Return the [x, y] coordinate for the center point of the cell that contains the specified text.  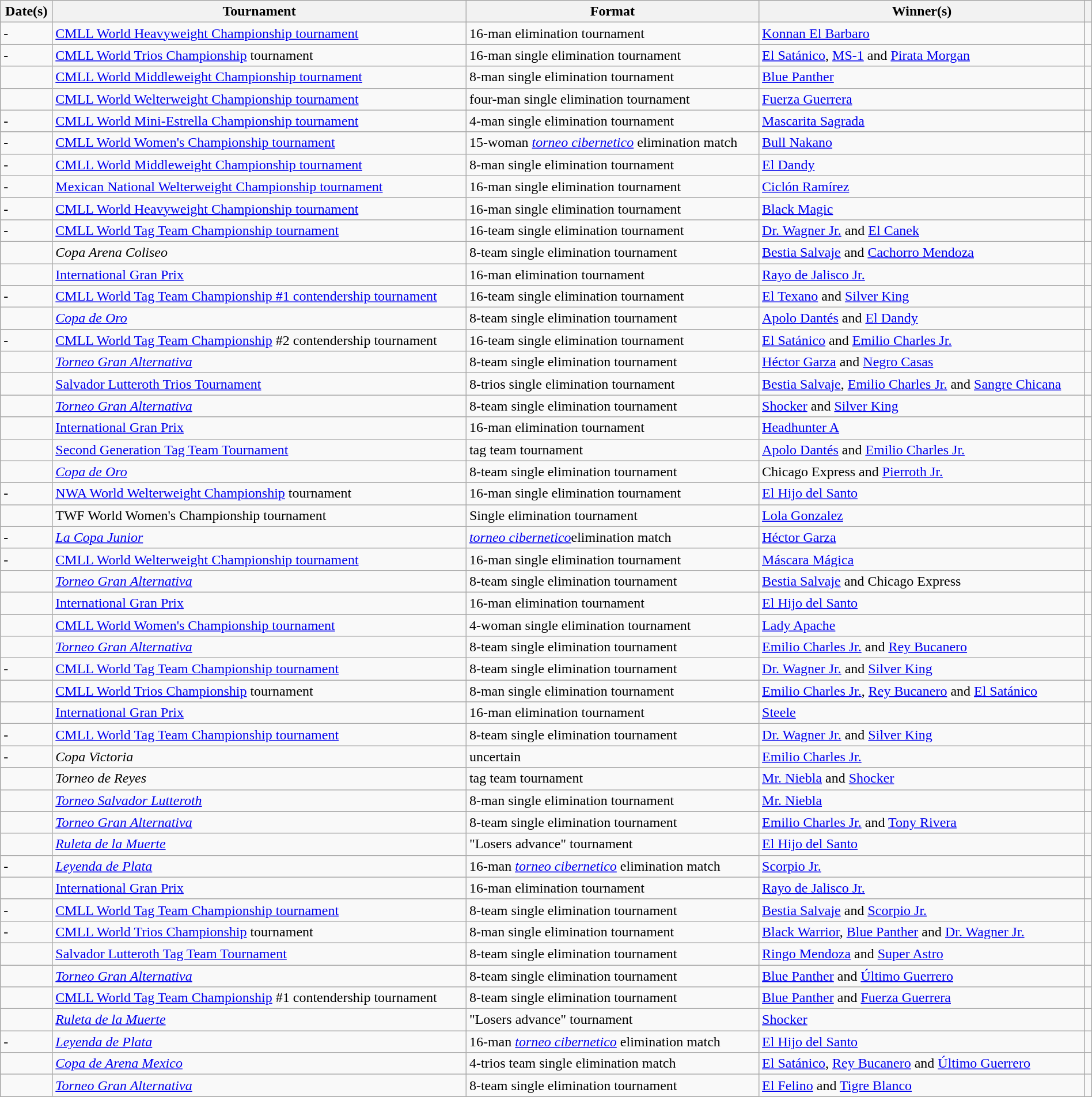
Lady Apache [922, 625]
Bull Nakano [922, 143]
Bestia Salvaje and Cachorro Mendoza [922, 252]
uncertain [612, 757]
Ciclón Ramírez [922, 187]
four-man single elimination tournament [612, 99]
TWF World Women's Championship tournament [259, 515]
CMLL World Mini-Estrella Championship tournament [259, 121]
Scorpio Jr. [922, 866]
Emilio Charles Jr., Rey Bucanero and El Satánico [922, 691]
Salvador Lutteroth Tag Team Tournament [259, 954]
Shocker and Silver King [922, 406]
Chicago Express and Pierroth Jr. [922, 472]
Héctor Garza and Negro Casas [922, 362]
Konnan El Barbaro [922, 33]
Steele [922, 713]
4-man single elimination tournament [612, 121]
NWA World Welterweight Championship tournament [259, 494]
El Texano and Silver King [922, 297]
El Satánico, Rey Bucanero and Último Guerrero [922, 1064]
8-trios single elimination tournament [612, 384]
El Dandy [922, 165]
4-woman single elimination tournament [612, 625]
El Felino and Tigre Blanco [922, 1085]
Emilio Charles Jr. and Tony Rivera [922, 822]
4-trios team single elimination match [612, 1064]
Apolo Dantés and Emilio Charles Jr. [922, 450]
Headhunter A [922, 428]
Fuerza Guerrera [922, 99]
Blue Panther and Fuerza Guerrera [922, 998]
Emilio Charles Jr. and Rey Bucanero [922, 647]
Tournament [259, 12]
La Copa Junior [259, 537]
Mr. Niebla and Shocker [922, 779]
Mr. Niebla [922, 800]
torneo ciberneticoelimination match [612, 537]
Máscara Mágica [922, 559]
Black Warrior, Blue Panther and Dr. Wagner Jr. [922, 932]
Torneo Salvador Lutteroth [259, 800]
Torneo de Reyes [259, 779]
Date(s) [26, 12]
Copa Victoria [259, 757]
Héctor Garza [922, 537]
15-woman torneo cibernetico elimination match [612, 143]
Mascarita Sagrada [922, 121]
Bestia Salvaje and Scorpio Jr. [922, 910]
Format [612, 12]
Copa de Arena Mexico [259, 1064]
Winner(s) [922, 12]
Black Magic [922, 208]
Shocker [922, 1020]
Apolo Dantés and El Dandy [922, 318]
Dr. Wagner Jr. and El Canek [922, 230]
Blue Panther and Último Guerrero [922, 976]
Ringo Mendoza and Super Astro [922, 954]
Emilio Charles Jr. [922, 757]
El Satánico, MS-1 and Pirata Morgan [922, 55]
Bestia Salvaje, Emilio Charles Jr. and Sangre Chicana [922, 384]
Single elimination tournament [612, 515]
El Satánico and Emilio Charles Jr. [922, 340]
Salvador Lutteroth Trios Tournament [259, 384]
Second Generation Tag Team Tournament [259, 450]
Bestia Salvaje and Chicago Express [922, 581]
Copa Arena Coliseo [259, 252]
Blue Panther [922, 77]
Lola Gonzalez [922, 515]
CMLL World Tag Team Championship #2 contendership tournament [259, 340]
Mexican National Welterweight Championship tournament [259, 187]
